Find where the given text appears and provide that cell's center as [x, y] coordinate. 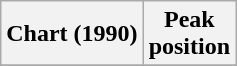
Chart (1990) [72, 34]
Peakposition [189, 34]
